Provide the (X, Y) coordinate of the cell's center where the given text is located.  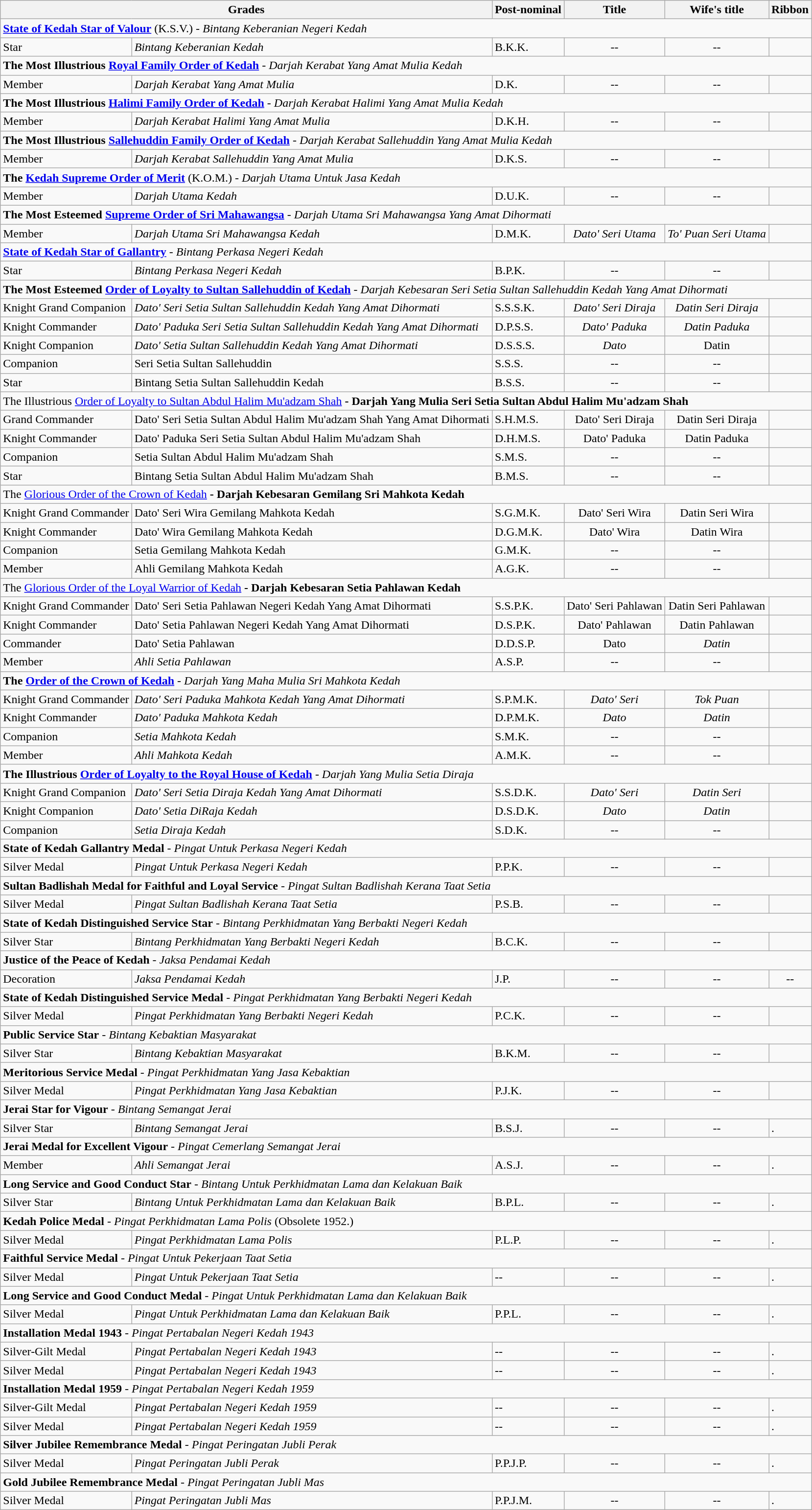
Pingat Peringatan Jubli Mas (312, 1501)
D.H.M.S. (528, 438)
Bintang Keberanian Kedah (312, 47)
Setia Diraja Kedah (312, 830)
P.P.J.M. (528, 1501)
State of Kedah Gallantry Medal - Pingat Untuk Perkasa Negeri Kedah (406, 849)
S.M.K. (528, 736)
D.K.S. (528, 159)
Jaksa Pendamai Kedah (312, 979)
B.M.S. (528, 475)
State of Kedah Distinguished Service Medal - Pingat Perkhidmatan Yang Berbakti Negeri Kedah (406, 997)
Setia Sultan Abdul Halim Mu'adzam Shah (312, 457)
B.C.K. (528, 942)
D.P.S.S. (528, 327)
Dato' Setia Sultan Sallehuddin Kedah Yang Amat Dihormati (312, 345)
Long Service and Good Conduct Medal - Pingat Untuk Perkhidmatan Lama dan Kelakuan Baik (406, 1296)
Pingat Perkhidmatan Lama Polis (312, 1240)
Justice of the Peace of Kedah - Jaksa Pendamai Kedah (406, 960)
Dato' Seri Wira Gemilang Mahkota Kedah (312, 513)
Darjah Utama Kedah (312, 196)
Dato' Seri Utama (614, 234)
S.D.K. (528, 830)
Meritorious Service Medal - Pingat Perkhidmatan Yang Jasa Kebaktian (406, 1072)
Decoration (66, 979)
The Kedah Supreme Order of Merit (K.O.M.) - Darjah Utama Untuk Jasa Kedah (406, 177)
Ahli Gemilang Mahkota Kedah (312, 569)
Bintang Untuk Perkhidmatan Lama dan Kelakuan Baik (312, 1203)
P.P.K. (528, 867)
A.S.P. (528, 662)
S.S.P.K. (528, 606)
P.J.K. (528, 1090)
S.P.M.K. (528, 699)
Dato' Seri Paduka Mahkota Kedah Yang Amat Dihormati (312, 699)
Datin Seri Wira (717, 513)
P.P.J.P. (528, 1463)
Dato' Setia Pahlawan (312, 643)
The Glorious Order of the Crown of Kedah - Darjah Kebesaran Gemilang Sri Mahkota Kedah (406, 494)
Dato' Wira (614, 531)
Pingat Perkhidmatan Yang Berbakti Negeri Kedah (312, 1016)
P.C.K. (528, 1016)
The Most Illustrious Royal Family Order of Kedah - Darjah Kerabat Yang Amat Mulia Kedah (406, 66)
Kedah Police Medal - Pingat Perkhidmatan Lama Polis (Obsolete 1952.) (406, 1221)
J.P. (528, 979)
Dato' Wira Gemilang Mahkota Kedah (312, 531)
Datin Pahlawan (717, 625)
D.U.K. (528, 196)
Datin Wira (717, 531)
P.S.B. (528, 904)
Dato' Paduka Mahkota Kedah (312, 718)
Datin Seri Pahlawan (717, 606)
B.P.L. (528, 1203)
Grand Commander (66, 420)
Ahli Setia Pahlawan (312, 662)
Darjah Kerabat Sallehuddin Yang Amat Mulia (312, 159)
Dato' Seri Pahlawan (614, 606)
The Glorious Order of the Loyal Warrior of Kedah - Darjah Kebesaran Setia Pahlawan Kedah (406, 588)
Jerai Medal for Excellent Vigour - Pingat Cemerlang Semangat Jerai (406, 1147)
The Order of the Crown of Kedah - Darjah Yang Maha Mulia Sri Mahkota Kedah (406, 681)
P.P.L. (528, 1314)
Tok Puan (717, 699)
D.G.M.K. (528, 531)
Setia Gemilang Mahkota Kedah (312, 550)
S.M.S. (528, 457)
Dato' Setia Pahlawan Negeri Kedah Yang Amat Dihormati (312, 625)
Darjah Kerabat Yang Amat Mulia (312, 84)
B.K.M. (528, 1053)
S.S.S. (528, 364)
Bintang Perkhidmatan Yang Berbakti Negeri Kedah (312, 942)
Dato' Setia DiRaja Kedah (312, 811)
Darjah Kerabat Halimi Yang Amat Mulia (312, 121)
B.P.K. (528, 271)
Installation Medal 1943 - Pingat Pertabalan Negeri Kedah 1943 (406, 1333)
Pingat Sultan Badlishah Kerana Taat Setia (312, 904)
Dato' Seri Wira (614, 513)
Pingat Untuk Pekerjaan Taat Setia (312, 1277)
Dato' Paduka Seri Setia Sultan Sallehuddin Kedah Yang Amat Dihormati (312, 327)
D.D.S.P. (528, 643)
Faithful Service Medal - Pingat Untuk Pekerjaan Taat Setia (406, 1258)
Datin Seri (717, 792)
Public Service Star - Bintang Kebaktian Masyarakat (406, 1035)
To' Puan Seri Utama (717, 234)
S.H.M.S. (528, 420)
B.S.S. (528, 382)
The Most Esteemed Supreme Order of Sri Mahawangsa - Darjah Utama Sri Mahawangsa Yang Amat Dihormati (406, 214)
State of Kedah Distinguished Service Star - Bintang Perkhidmatan Yang Berbakti Negeri Kedah (406, 923)
A.G.K. (528, 569)
Bintang Semangat Jerai (312, 1128)
D.S.S.S. (528, 345)
Bintang Kebaktian Masyarakat (312, 1053)
Ahli Mahkota Kedah (312, 755)
Ahli Semangat Jerai (312, 1165)
Dato' Seri Setia Sultan Abdul Halim Mu'adzam Shah Yang Amat Dihormati (312, 420)
Seri Setia Sultan Sallehuddin (312, 364)
D.M.K. (528, 234)
Bintang Perkasa Negeri Kedah (312, 271)
Post-nominal (528, 10)
The Most Esteemed Order of Loyalty to Sultan Sallehuddin of Kedah - Darjah Kebesaran Seri Setia Sultan Sallehuddin Kedah Yang Amat Dihormati (406, 289)
State of Kedah Star of Valour (K.S.V.) - Bintang Keberanian Negeri Kedah (406, 28)
Gold Jubilee Remembrance Medal - Pingat Peringatan Jubli Mas (406, 1482)
The Most Illustrious Halimi Family Order of Kedah - Darjah Kerabat Halimi Yang Amat Mulia Kedah (406, 103)
D.P.M.K. (528, 718)
Dato' Seri Setia Pahlawan Negeri Kedah Yang Amat Dihormati (312, 606)
The Illustrious Order of Loyalty to Sultan Abdul Halim Mu'adzam Shah - Darjah Yang Mulia Seri Setia Sultan Abdul Halim Mu'adzam Shah (406, 401)
Dato' Seri Setia Diraja Kedah Yang Amat Dihormati (312, 792)
B.S.J. (528, 1128)
G.M.K. (528, 550)
The Illustrious Order of Loyalty to the Royal House of Kedah - Darjah Yang Mulia Setia Diraja (406, 774)
Dato' Seri Setia Sultan Sallehuddin Kedah Yang Amat Dihormati (312, 308)
Silver Jubilee Remembrance Medal - Pingat Peringatan Jubli Perak (406, 1445)
D.S.P.K. (528, 625)
Bintang Setia Sultan Abdul Halim Mu'adzam Shah (312, 475)
Installation Medal 1959 - Pingat Pertabalan Negeri Kedah 1959 (406, 1389)
S.S.S.K. (528, 308)
S.G.M.K. (528, 513)
Pingat Untuk Perkasa Negeri Kedah (312, 867)
Sultan Badlishah Medal for Faithful and Loyal Service - Pingat Sultan Badlishah Kerana Taat Setia (406, 886)
Pingat Perkhidmatan Yang Jasa Kebaktian (312, 1090)
Jerai Star for Vigour - Bintang Semangat Jerai (406, 1109)
Title (614, 10)
Darjah Utama Sri Mahawangsa Kedah (312, 234)
Long Service and Good Conduct Star - Bintang Untuk Perkhidmatan Lama dan Kelakuan Baik (406, 1184)
S.S.D.K. (528, 792)
Pingat Peringatan Jubli Perak (312, 1463)
A.S.J. (528, 1165)
P.L.P. (528, 1240)
The Most Illustrious Sallehuddin Family Order of Kedah - Darjah Kerabat Sallehuddin Yang Amat Mulia Kedah (406, 140)
D.S.D.K. (528, 811)
B.K.K. (528, 47)
D.K.H. (528, 121)
Wife's title (717, 10)
Setia Mahkota Kedah (312, 736)
Ribbon (790, 10)
Commander (66, 643)
Bintang Setia Sultan Sallehuddin Kedah (312, 382)
A.M.K. (528, 755)
State of Kedah Star of Gallantry - Bintang Perkasa Negeri Kedah (406, 252)
Pingat Untuk Perkhidmatan Lama dan Kelakuan Baik (312, 1314)
Grades (247, 10)
Dato' Paduka Seri Setia Sultan Abdul Halim Mu'adzam Shah (312, 438)
Dato' Pahlawan (614, 625)
D.K. (528, 84)
